Locate the cell with the specified text and output its [X, Y] center coordinate. 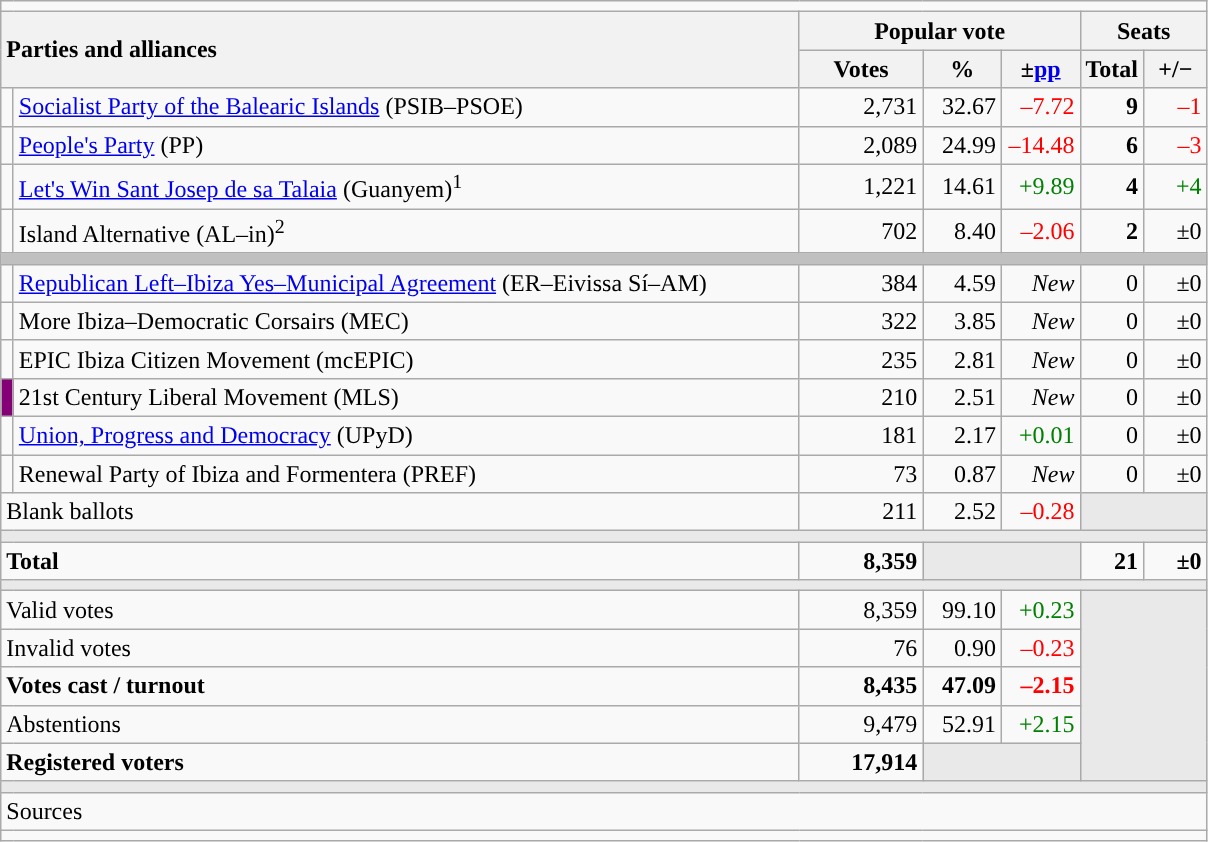
702 [861, 232]
2.17 [962, 435]
+9.89 [1040, 186]
4.59 [962, 283]
0.90 [962, 648]
–0.23 [1040, 648]
EPIC Ibiza Citizen Movement (mcEPIC) [406, 359]
6 [1112, 145]
Invalid votes [400, 648]
2.51 [962, 397]
Seats [1144, 31]
–0.28 [1040, 512]
Abstentions [400, 724]
8.40 [962, 232]
2 [1112, 232]
52.91 [962, 724]
Valid votes [400, 610]
Renewal Party of Ibiza and Formentera (PREF) [406, 474]
Parties and alliances [400, 50]
24.99 [962, 145]
–14.48 [1040, 145]
Votes cast / turnout [400, 686]
+/− [1176, 69]
235 [861, 359]
0.87 [962, 474]
32.67 [962, 107]
+2.15 [1040, 724]
Republican Left–Ibiza Yes–Municipal Agreement (ER–Eivissa Sí–AM) [406, 283]
73 [861, 474]
Island Alternative (AL–in)2 [406, 232]
210 [861, 397]
181 [861, 435]
99.10 [962, 610]
Let's Win Sant Josep de sa Talaia (Guanyem)1 [406, 186]
76 [861, 648]
8,435 [861, 686]
–2.06 [1040, 232]
–3 [1176, 145]
People's Party (PP) [406, 145]
–1 [1176, 107]
Socialist Party of the Balearic Islands (PSIB–PSOE) [406, 107]
2.52 [962, 512]
–2.15 [1040, 686]
2.81 [962, 359]
Votes [861, 69]
+4 [1176, 186]
4 [1112, 186]
Registered voters [400, 762]
211 [861, 512]
+0.23 [1040, 610]
14.61 [962, 186]
47.09 [962, 686]
21st Century Liberal Movement (MLS) [406, 397]
Blank ballots [400, 512]
Sources [604, 811]
Union, Progress and Democracy (UPyD) [406, 435]
2,089 [861, 145]
9 [1112, 107]
2,731 [861, 107]
+0.01 [1040, 435]
±pp [1040, 69]
322 [861, 321]
% [962, 69]
–7.72 [1040, 107]
Popular vote [940, 31]
21 [1112, 561]
384 [861, 283]
More Ibiza–Democratic Corsairs (MEC) [406, 321]
1,221 [861, 186]
17,914 [861, 762]
9,479 [861, 724]
3.85 [962, 321]
